Scan for the cell matching the given text and deliver its (x, y) coordinate at center. 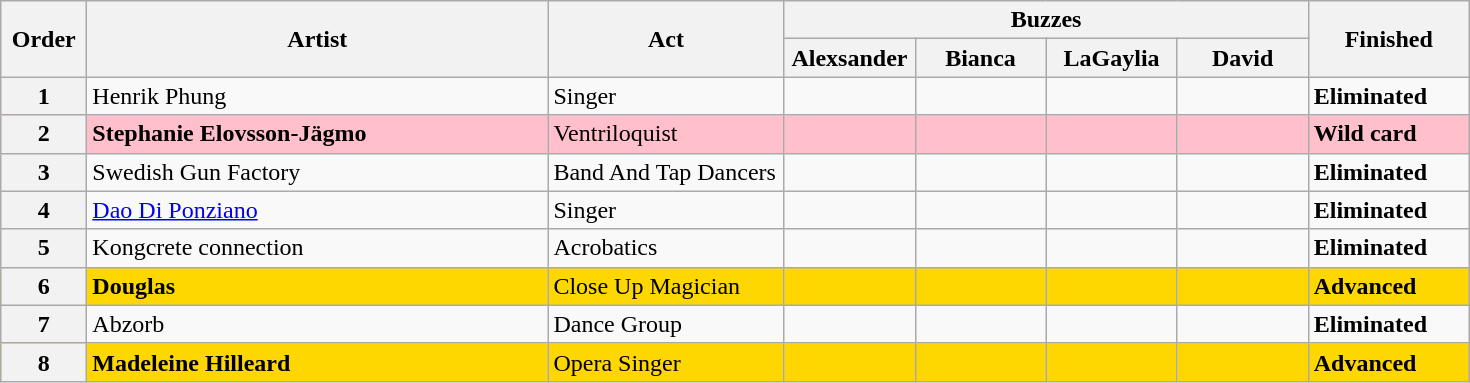
Henrik Phung (318, 96)
Dance Group (666, 324)
LaGaylia (1112, 58)
Artist (318, 39)
6 (44, 286)
3 (44, 172)
7 (44, 324)
Kongcrete connection (318, 248)
8 (44, 362)
Order (44, 39)
Close Up Magician (666, 286)
2 (44, 134)
Act (666, 39)
David (1242, 58)
5 (44, 248)
Finished (1388, 39)
1 (44, 96)
Band And Tap Dancers (666, 172)
Dao Di Ponziano (318, 210)
Abzorb (318, 324)
Stephanie Elovsson-Jägmo (318, 134)
Wild card (1388, 134)
Buzzes (1046, 20)
Alexsander (850, 58)
Ventriloquist (666, 134)
Swedish Gun Factory (318, 172)
Opera Singer (666, 362)
Madeleine Hilleard (318, 362)
Bianca (980, 58)
Acrobatics (666, 248)
Douglas (318, 286)
4 (44, 210)
